From the cell containing the given text, extract its center point as (x, y) coordinate. 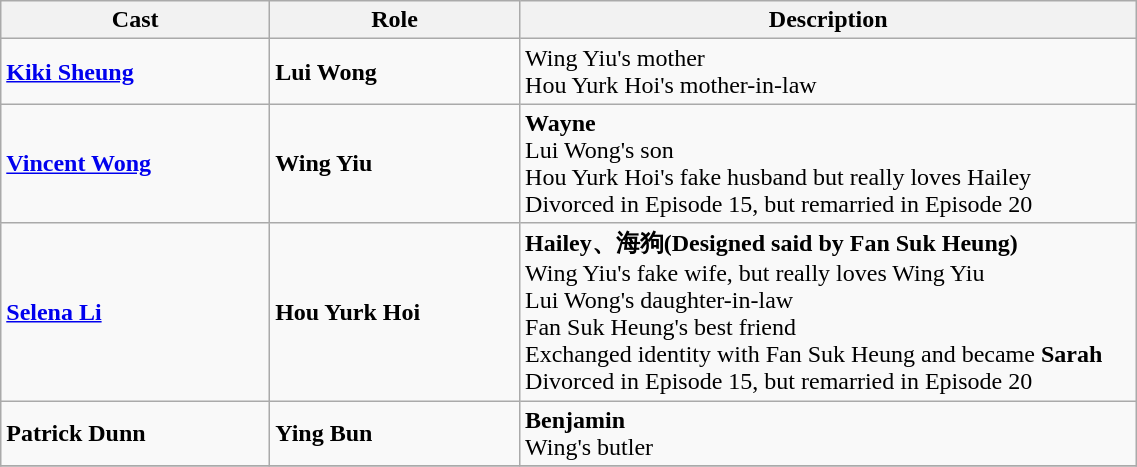
BenjaminWing's butler (828, 432)
Lui Wong (395, 72)
Wing Yiu's motherHou Yurk Hoi's mother-in-law (828, 72)
Vincent Wong (136, 164)
Selena Li (136, 312)
Role (395, 20)
Ying Bun (395, 432)
Hou Yurk Hoi (395, 312)
WayneLui Wong's sonHou Yurk Hoi's fake husband but really loves HaileyDivorced in Episode 15, but remarried in Episode 20 (828, 164)
Kiki Sheung (136, 72)
Description (828, 20)
Wing Yiu (395, 164)
Patrick Dunn (136, 432)
Cast (136, 20)
